From the cell containing the given text, extract its center point as [x, y] coordinate. 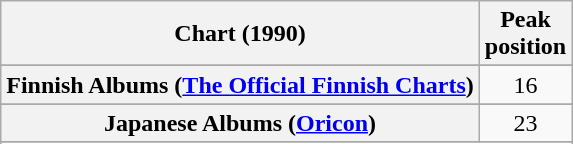
23 [525, 123]
16 [525, 85]
Finnish Albums (The Official Finnish Charts) [240, 85]
Peakposition [525, 34]
Chart (1990) [240, 34]
Japanese Albums (Oricon) [240, 123]
